Detect which cell encompasses the target text, then output its (x, y) center coordinate. 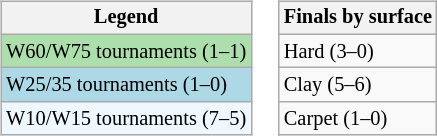
W25/35 tournaments (1–0) (126, 85)
W60/W75 tournaments (1–1) (126, 51)
Legend (126, 18)
Finals by surface (358, 18)
Clay (5–6) (358, 85)
W10/W15 tournaments (7–5) (126, 119)
Hard (3–0) (358, 51)
Carpet (1–0) (358, 119)
